Find where the given text appears and provide that cell's center as (X, Y) coordinate. 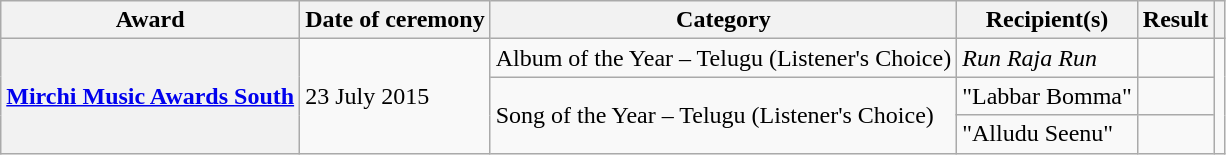
"Alludu Seenu" (1048, 134)
Album of the Year – Telugu (Listener's Choice) (724, 58)
Mirchi Music Awards South (150, 96)
"Labbar Bomma" (1048, 96)
Recipient(s) (1048, 20)
23 July 2015 (396, 96)
Category (724, 20)
Award (150, 20)
Run Raja Run (1048, 58)
Date of ceremony (396, 20)
Song of the Year – Telugu (Listener's Choice) (724, 115)
Result (1175, 20)
